From the cell containing the given text, extract its center point as (x, y) coordinate. 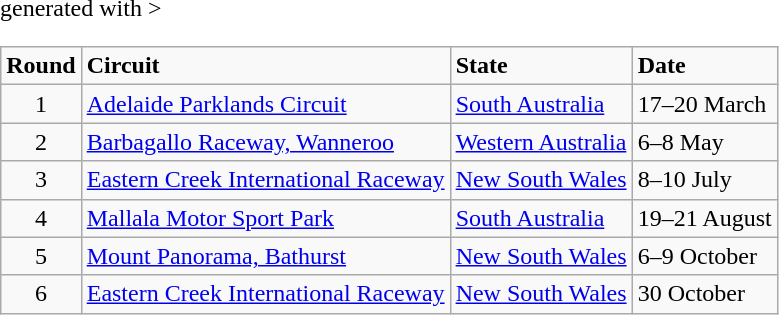
State (541, 66)
Adelaide Parklands Circuit (266, 104)
30 October (704, 294)
5 (41, 256)
6–9 October (704, 256)
Mount Panorama, Bathurst (266, 256)
6 (41, 294)
Western Australia (541, 142)
1 (41, 104)
17–20 March (704, 104)
2 (41, 142)
8–10 July (704, 180)
Mallala Motor Sport Park (266, 218)
3 (41, 180)
19–21 August (704, 218)
Barbagallo Raceway, Wanneroo (266, 142)
Circuit (266, 66)
Round (41, 66)
6–8 May (704, 142)
Date (704, 66)
4 (41, 218)
